Identify which cell holds the provided text, then report its [X, Y] central coordinate. 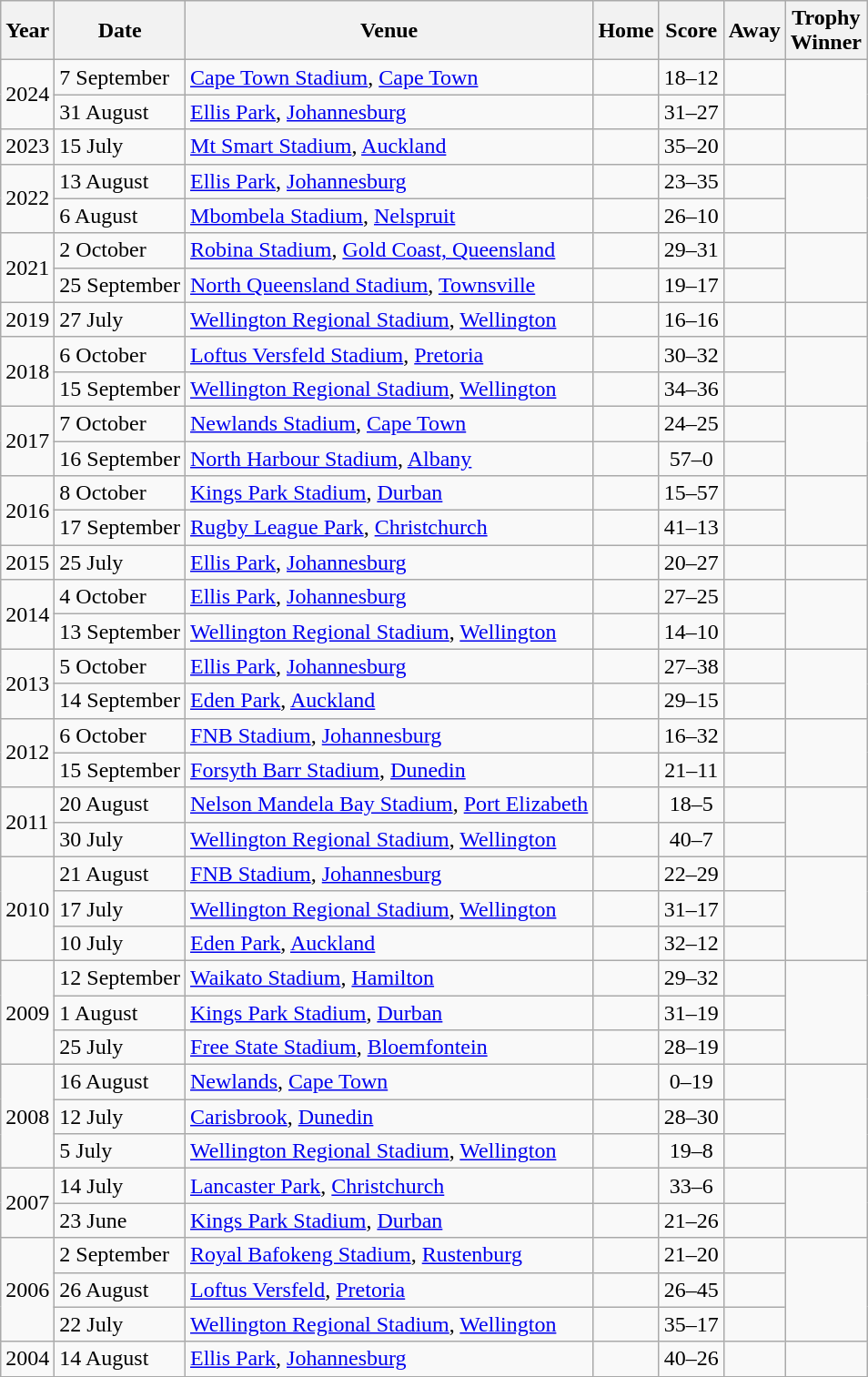
16 August [120, 1082]
29–31 [691, 250]
2015 [27, 562]
2024 [27, 95]
27–25 [691, 597]
Newlands, Cape Town [389, 1082]
10 July [120, 943]
16–32 [691, 735]
2013 [27, 683]
22–29 [691, 874]
Rugby League Park, Christchurch [389, 528]
Lancaster Park, Christchurch [389, 1186]
24–25 [691, 423]
2004 [27, 1359]
2007 [27, 1203]
Mbombela Stadium, Nelspruit [389, 216]
12 September [120, 977]
23 June [120, 1220]
1 August [120, 1013]
7 September [120, 77]
22 July [120, 1324]
26 August [120, 1290]
40–26 [691, 1359]
35–17 [691, 1324]
2018 [27, 371]
8 October [120, 493]
Cape Town Stadium, Cape Town [389, 77]
Nelson Mandela Bay Stadium, Port Elizabeth [389, 805]
41–13 [691, 528]
25 September [120, 285]
Free State Stadium, Bloemfontein [389, 1048]
29–32 [691, 977]
Loftus Versfeld, Pretoria [389, 1290]
Year [27, 31]
Mt Smart Stadium, Auckland [389, 147]
14 August [120, 1359]
7 October [120, 423]
Score [691, 31]
19–8 [691, 1151]
13 August [120, 181]
2008 [27, 1117]
2 September [120, 1255]
26–10 [691, 216]
Waikato Stadium, Hamilton [389, 977]
5 July [120, 1151]
6 August [120, 216]
2 October [120, 250]
2023 [27, 147]
Carisbrook, Dunedin [389, 1117]
14 September [120, 701]
0–19 [691, 1082]
23–35 [691, 181]
31–17 [691, 908]
30 July [120, 839]
28–30 [691, 1117]
13 September [120, 632]
12 July [120, 1117]
26–45 [691, 1290]
2012 [27, 753]
20 August [120, 805]
2006 [27, 1290]
21–11 [691, 770]
31 August [120, 112]
2011 [27, 822]
Royal Bafokeng Stadium, Rustenburg [389, 1255]
16–16 [691, 319]
17 July [120, 908]
20–27 [691, 562]
2010 [27, 908]
14–10 [691, 632]
28–19 [691, 1048]
Robina Stadium, Gold Coast, Queensland [389, 250]
57–0 [691, 458]
2016 [27, 511]
Newlands Stadium, Cape Town [389, 423]
29–15 [691, 701]
5 October [120, 666]
16 September [120, 458]
2017 [27, 440]
15–57 [691, 493]
18–5 [691, 805]
Loftus Versfeld Stadium, Pretoria [389, 354]
2014 [27, 614]
33–6 [691, 1186]
17 September [120, 528]
35–20 [691, 147]
21–26 [691, 1220]
2009 [27, 1012]
21–20 [691, 1255]
32–12 [691, 943]
14 July [120, 1186]
31–19 [691, 1013]
Date [120, 31]
34–36 [691, 389]
2019 [27, 319]
2022 [27, 198]
18–12 [691, 77]
27 July [120, 319]
31–27 [691, 112]
15 July [120, 147]
Venue [389, 31]
Away [754, 31]
30–32 [691, 354]
27–38 [691, 666]
19–17 [691, 285]
40–7 [691, 839]
Home [626, 31]
2021 [27, 268]
4 October [120, 597]
North Queensland Stadium, Townsville [389, 285]
21 August [120, 874]
Forsyth Barr Stadium, Dunedin [389, 770]
TrophyWinner [826, 31]
North Harbour Stadium, Albany [389, 458]
